Extract the (X, Y) coordinate from the center of the cell holding the provided text.  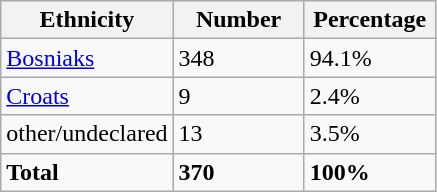
Number (238, 20)
3.5% (370, 134)
94.1% (370, 58)
2.4% (370, 96)
100% (370, 172)
9 (238, 96)
Croats (87, 96)
Bosniaks (87, 58)
other/undeclared (87, 134)
Ethnicity (87, 20)
370 (238, 172)
Percentage (370, 20)
Total (87, 172)
348 (238, 58)
13 (238, 134)
